Detect which cell encompasses the target text, then output its [X, Y] center coordinate. 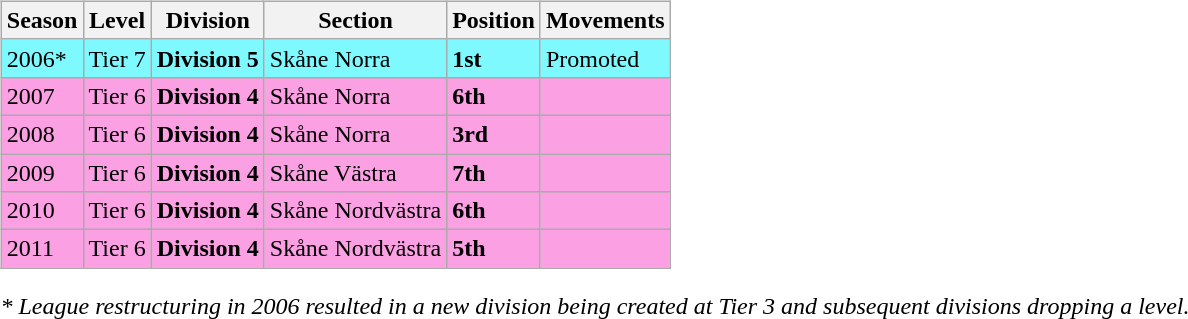
Movements [605, 20]
Position [494, 20]
2010 [42, 211]
2007 [42, 96]
1st [494, 58]
2008 [42, 134]
Season [42, 20]
2009 [42, 173]
5th [494, 249]
Division [208, 20]
Skåne Västra [355, 173]
Tier 7 [117, 58]
Division 5 [208, 58]
7th [494, 173]
2006* [42, 58]
Promoted [605, 58]
2011 [42, 249]
Level [117, 20]
Section [355, 20]
3rd [494, 134]
